Pinpoint the cell where the given text exists, returning its (x, y) midpoint coordinate. 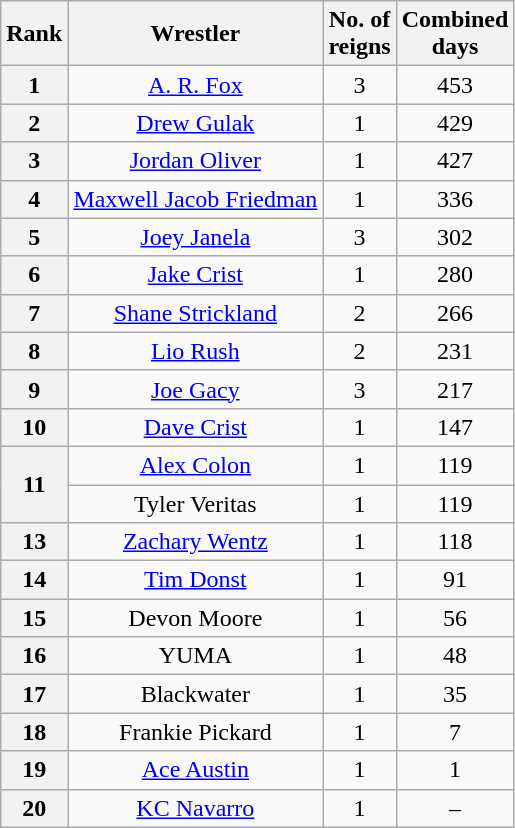
147 (455, 427)
9 (34, 389)
KC Navarro (196, 808)
10 (34, 427)
118 (455, 542)
Joe Gacy (196, 389)
20 (34, 808)
18 (34, 732)
Joey Janela (196, 237)
Maxwell Jacob Friedman (196, 199)
8 (34, 351)
16 (34, 656)
Ace Austin (196, 770)
Alex Colon (196, 465)
YUMA (196, 656)
91 (455, 580)
Dave Crist (196, 427)
217 (455, 389)
No. ofreigns (360, 34)
6 (34, 275)
– (455, 808)
Lio Rush (196, 351)
Tim Donst (196, 580)
Tyler Veritas (196, 503)
336 (455, 199)
Rank (34, 34)
48 (455, 656)
14 (34, 580)
11 (34, 484)
429 (455, 123)
Zachary Wentz (196, 542)
56 (455, 618)
Jake Crist (196, 275)
35 (455, 694)
302 (455, 237)
Devon Moore (196, 618)
Combineddays (455, 34)
Drew Gulak (196, 123)
427 (455, 161)
4 (34, 199)
17 (34, 694)
19 (34, 770)
Shane Strickland (196, 313)
Jordan Oliver (196, 161)
453 (455, 85)
231 (455, 351)
Frankie Pickard (196, 732)
Blackwater (196, 694)
5 (34, 237)
Wrestler (196, 34)
15 (34, 618)
13 (34, 542)
266 (455, 313)
280 (455, 275)
A. R. Fox (196, 85)
